Pinpoint the cell where the given text exists, returning its (X, Y) midpoint coordinate. 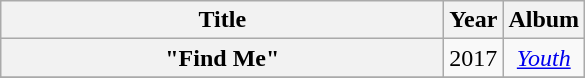
Album (544, 20)
2017 (474, 58)
Year (474, 20)
"Find Me" (222, 58)
Title (222, 20)
Youth (544, 58)
